Provide the (x, y) coordinate of the cell's center where the given text is located.  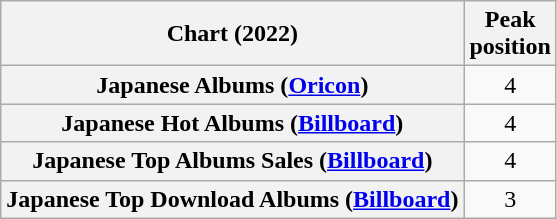
Peak position (510, 34)
Japanese Top Albums Sales (Billboard) (232, 161)
Japanese Top Download Albums (Billboard) (232, 199)
Japanese Hot Albums (Billboard) (232, 123)
Japanese Albums (Oricon) (232, 85)
3 (510, 199)
Chart (2022) (232, 34)
